Find where the given text appears and provide that cell's center as (X, Y) coordinate. 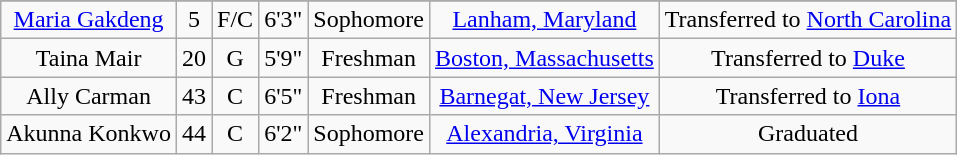
Transferred to North Carolina (808, 20)
Transferred to Iona (808, 96)
6'2" (284, 134)
Barnegat, New Jersey (545, 96)
Alexandria, Virginia (545, 134)
43 (194, 96)
Maria Gakdeng (89, 20)
Lanham, Maryland (545, 20)
6'3" (284, 20)
Graduated (808, 134)
Ally Carman (89, 96)
5'9" (284, 58)
Transferred to Duke (808, 58)
F/C (236, 20)
5 (194, 20)
Boston, Massachusetts (545, 58)
Akunna Konkwo (89, 134)
Taina Mair (89, 58)
G (236, 58)
20 (194, 58)
6'5" (284, 96)
44 (194, 134)
